Detect which cell encompasses the target text, then output its [x, y] center coordinate. 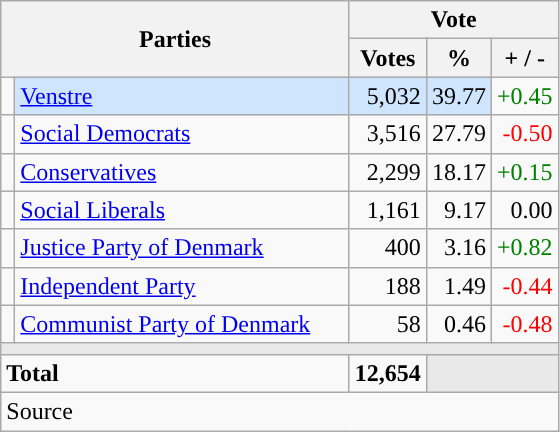
1.49 [458, 286]
+0.15 [524, 172]
Justice Party of Denmark [182, 248]
Social Democrats [182, 134]
0.46 [458, 324]
0.00 [524, 210]
Conservatives [182, 172]
-0.44 [524, 286]
58 [388, 324]
27.79 [458, 134]
1,161 [388, 210]
18.17 [458, 172]
Venstre [182, 96]
% [458, 58]
+0.45 [524, 96]
9.17 [458, 210]
-0.48 [524, 324]
Source [280, 411]
5,032 [388, 96]
3,516 [388, 134]
400 [388, 248]
Vote [454, 20]
12,654 [388, 373]
+ / - [524, 58]
Social Liberals [182, 210]
Communist Party of Denmark [182, 324]
2,299 [388, 172]
Independent Party [182, 286]
Votes [388, 58]
Parties [176, 39]
39.77 [458, 96]
Total [176, 373]
+0.82 [524, 248]
188 [388, 286]
-0.50 [524, 134]
3.16 [458, 248]
